For the text-containing cell, return its midpoint in (X, Y) coordinate format. 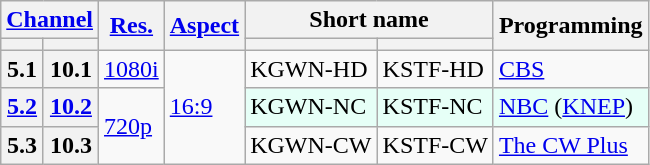
10.1 (70, 69)
KGWN-NC (311, 107)
5.3 (22, 145)
16:9 (204, 107)
KGWN-HD (311, 69)
Short name (370, 20)
Res. (132, 26)
10.2 (70, 107)
KSTF-HD (435, 69)
KSTF-NC (435, 107)
NBC (KNEP) (570, 107)
10.3 (70, 145)
Programming (570, 26)
KGWN-CW (311, 145)
The CW Plus (570, 145)
CBS (570, 69)
720p (132, 126)
5.2 (22, 107)
1080i (132, 69)
Aspect (204, 26)
KSTF-CW (435, 145)
Channel (50, 20)
5.1 (22, 69)
